Search for the cell housing the specified text and yield its (x, y) center coordinate. 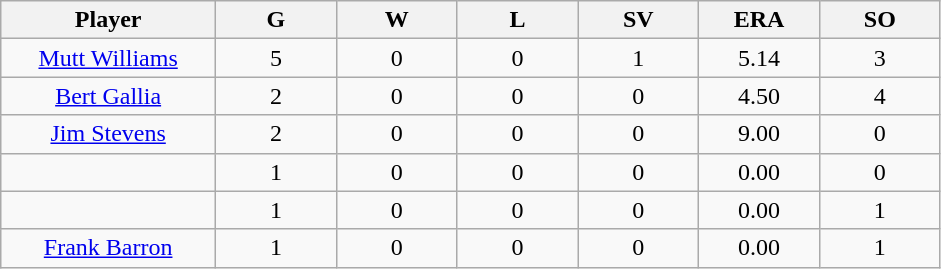
4.50 (760, 96)
3 (880, 58)
L (518, 20)
Jim Stevens (108, 134)
ERA (760, 20)
5 (276, 58)
5.14 (760, 58)
4 (880, 96)
Bert Gallia (108, 96)
Mutt Williams (108, 58)
Player (108, 20)
SO (880, 20)
G (276, 20)
Frank Barron (108, 248)
9.00 (760, 134)
SV (638, 20)
W (396, 20)
